Extract the [X, Y] coordinate from the center of the cell holding the provided text.  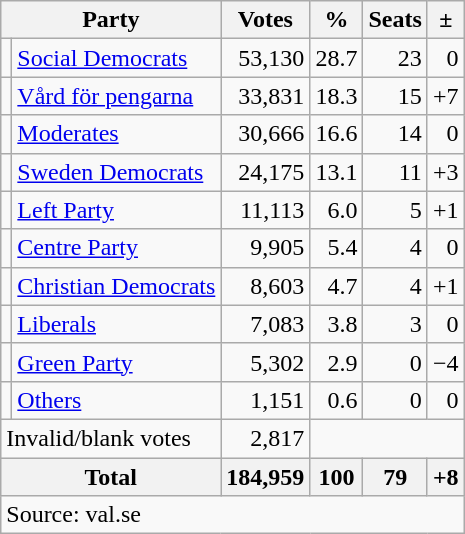
3.8 [336, 324]
4.7 [336, 286]
24,175 [266, 172]
13.1 [336, 172]
79 [395, 477]
53,130 [266, 58]
28.7 [336, 58]
Seats [395, 20]
33,831 [266, 96]
± [446, 20]
30,666 [266, 134]
Centre Party [116, 248]
7,083 [266, 324]
11 [395, 172]
Moderates [116, 134]
16.6 [336, 134]
Left Party [116, 210]
Others [116, 400]
184,959 [266, 477]
% [336, 20]
5.4 [336, 248]
1,151 [266, 400]
23 [395, 58]
Liberals [116, 324]
11,113 [266, 210]
6.0 [336, 210]
Christian Democrats [116, 286]
18.3 [336, 96]
−4 [446, 362]
14 [395, 134]
Source: val.se [232, 515]
Votes [266, 20]
Sweden Democrats [116, 172]
5 [395, 210]
+3 [446, 172]
2,817 [266, 438]
Vård för pengarna [116, 96]
15 [395, 96]
Green Party [116, 362]
100 [336, 477]
3 [395, 324]
Total [111, 477]
+7 [446, 96]
Party [111, 20]
2.9 [336, 362]
9,905 [266, 248]
8,603 [266, 286]
5,302 [266, 362]
Invalid/blank votes [111, 438]
+8 [446, 477]
Social Democrats [116, 58]
0.6 [336, 400]
